Locate the cell with the specified text and output its (X, Y) center coordinate. 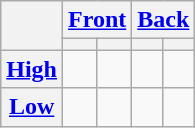
Back (164, 20)
Front (98, 20)
High (32, 69)
Low (32, 107)
